Locate the cell with the specified text and output its [x, y] center coordinate. 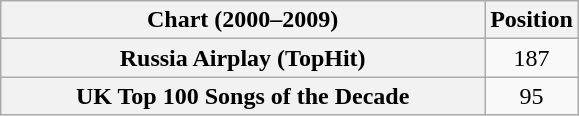
Position [532, 20]
Russia Airplay (TopHit) [243, 58]
Chart (2000–2009) [243, 20]
187 [532, 58]
UK Top 100 Songs of the Decade [243, 96]
95 [532, 96]
